Return the (x, y) coordinate for the center point of the cell that contains the specified text.  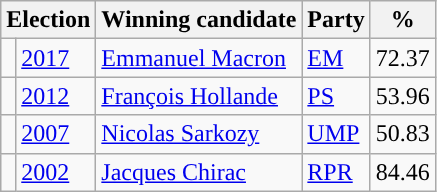
RPR (336, 172)
Party (336, 20)
PS (336, 96)
Nicolas Sarkozy (199, 134)
72.37 (402, 58)
Emmanuel Macron (199, 58)
Jacques Chirac (199, 172)
53.96 (402, 96)
UMP (336, 134)
84.46 (402, 172)
EM (336, 58)
2002 (56, 172)
2012 (56, 96)
50.83 (402, 134)
Winning candidate (199, 20)
François Hollande (199, 96)
2017 (56, 58)
Election (48, 20)
2007 (56, 134)
% (402, 20)
